Scan for the cell matching the given text and deliver its (X, Y) coordinate at center. 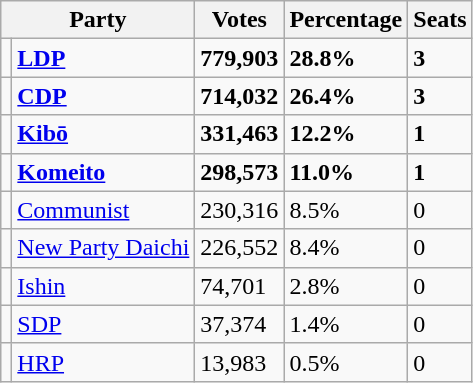
230,316 (240, 210)
2.8% (346, 286)
New Party Daichi (104, 248)
1.4% (346, 324)
0.5% (346, 362)
26.4% (346, 96)
Party (98, 20)
LDP (104, 58)
13,983 (240, 362)
331,463 (240, 134)
Percentage (346, 20)
11.0% (346, 172)
Votes (240, 20)
Komeito (104, 172)
8.4% (346, 248)
714,032 (240, 96)
226,552 (240, 248)
HRP (104, 362)
Ishin (104, 286)
8.5% (346, 210)
CDP (104, 96)
Kibō (104, 134)
37,374 (240, 324)
74,701 (240, 286)
28.8% (346, 58)
779,903 (240, 58)
Communist (104, 210)
SDP (104, 324)
Seats (440, 20)
298,573 (240, 172)
12.2% (346, 134)
